Capture the cell that displays the provided text and extract its (X, Y) central coordinate. 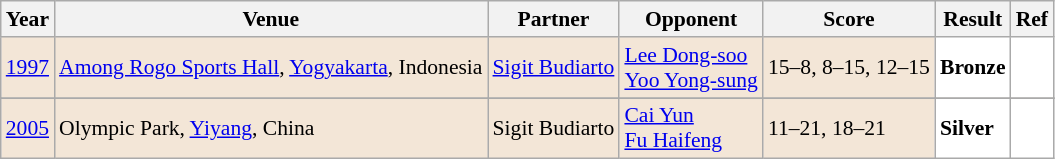
15–8, 8–15, 12–15 (849, 68)
Bronze (973, 68)
Lee Dong-soo Yoo Yong-sung (691, 68)
Silver (973, 128)
11–21, 18–21 (849, 128)
2005 (28, 128)
Ref (1032, 19)
1997 (28, 68)
Partner (554, 19)
Among Rogo Sports Hall, Yogyakarta, Indonesia (270, 68)
Score (849, 19)
Year (28, 19)
Venue (270, 19)
Olympic Park, Yiyang, China (270, 128)
Opponent (691, 19)
Result (973, 19)
Cai Yun Fu Haifeng (691, 128)
